Scan for the cell matching the given text and deliver its [x, y] coordinate at center. 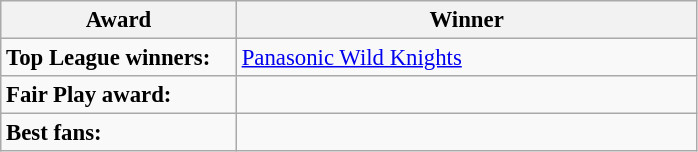
Fair Play award: [119, 95]
Winner [466, 20]
Award [119, 20]
Best fans: [119, 133]
Top League winners: [119, 58]
Panasonic Wild Knights [466, 58]
